Search for the cell housing the specified text and yield its (x, y) center coordinate. 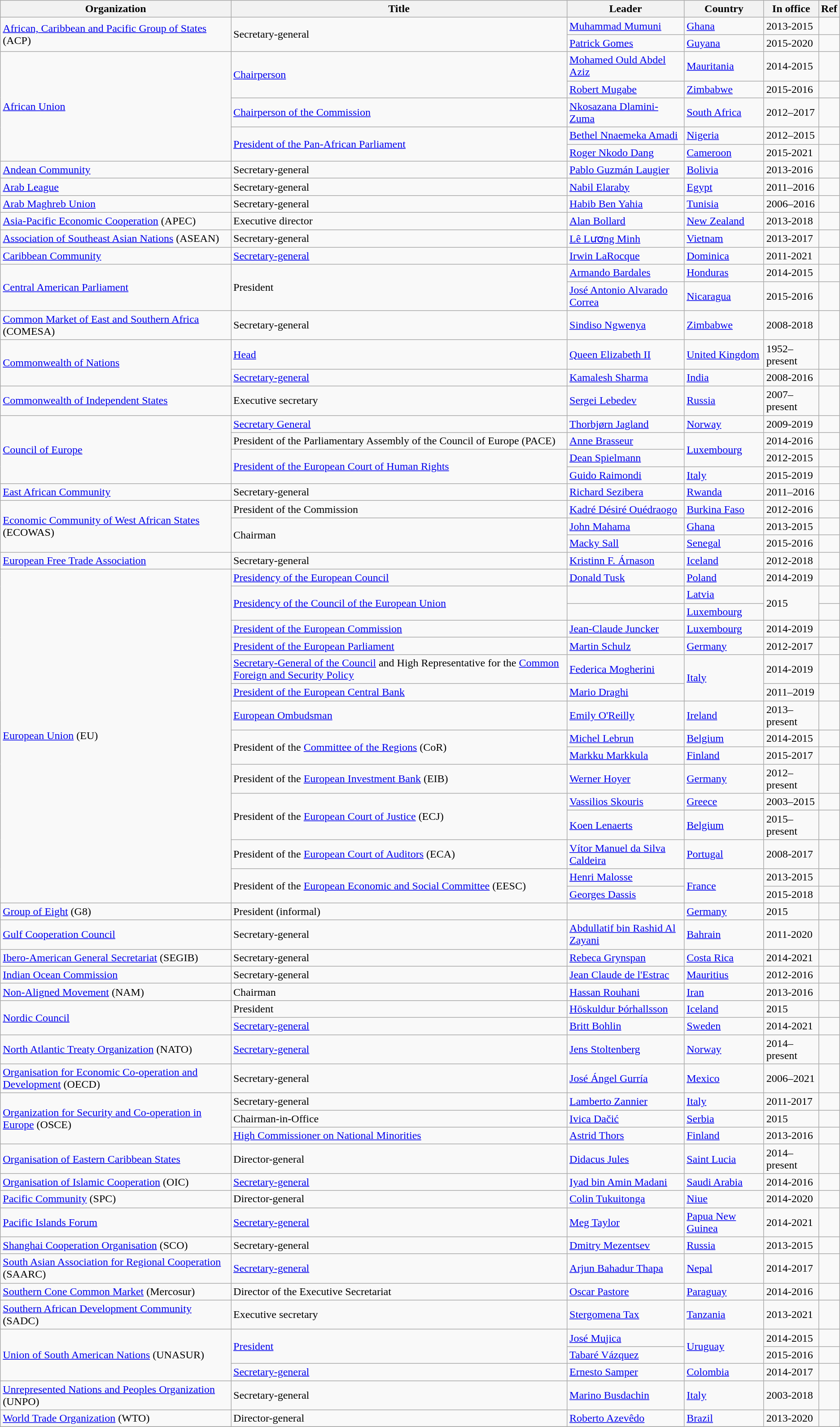
Nicaragua (724, 296)
Jean Claude de l'Estrac (626, 975)
Vítor Manuel da Silva Caldeira (626, 854)
2008-2017 (791, 854)
Pacific Community (SPC) (116, 1199)
Astrid Thors (626, 1136)
Arab League (116, 187)
Egypt (724, 187)
World Trade Organization (WTO) (116, 1418)
Saudi Arabia (724, 1182)
Senegal (724, 543)
Georges Dassis (626, 894)
Pacific Islands Forum (116, 1222)
Mario Draghi (626, 692)
Muhammad Mumuni (626, 26)
2011–2019 (791, 692)
Arjun Bahadur Thapa (626, 1268)
United Kingdom (724, 355)
Thorbjørn Jagland (626, 424)
Mexico (724, 1079)
Andean Community (116, 170)
Arab Maghreb Union (116, 204)
Rebeca Grynspan (626, 958)
President of the European Central Bank (399, 692)
Poland (724, 578)
2012–2015 (791, 136)
Ernesto Samper (626, 1372)
Hassan Rouhani (626, 992)
In office (791, 9)
Chairman-in-Office (399, 1119)
Marino Busdachin (626, 1395)
Organization for Security and Co-operation in Europe (OSCE) (116, 1119)
Iran (724, 992)
Commonwealth of Nations (116, 363)
Central American Parliament (116, 287)
European Ombudsman (399, 715)
Presidency of the European Council (399, 578)
2015-2018 (791, 894)
Markku Markkula (626, 756)
Honduras (724, 273)
Pablo Guzmán Laugier (626, 170)
2013-2020 (791, 1418)
Secretary-General of the Council and High Representative for the Common Foreign and Security Policy (399, 669)
Bahrain (724, 934)
Roger Nkodo Dang (626, 153)
Cameroon (724, 153)
Nigeria (724, 136)
José Ángel Gurría (626, 1079)
Non-Aligned Movement (NAM) (116, 992)
Oscar Pastore (626, 1291)
Organisation of Eastern Caribbean States (116, 1159)
Head (399, 355)
Michel Lebrun (626, 739)
Nkosazana Dlamini-Zuma (626, 112)
Rwanda (724, 492)
Martin Schulz (626, 646)
Chairperson (399, 74)
Donald Tusk (626, 578)
President (informal) (399, 911)
Tunisia (724, 204)
President of the European Economic and Social Committee (EESC) (399, 886)
2013-2021 (791, 1315)
Höskuldur Þórhallsson (626, 1009)
Colombia (724, 1372)
Bethel Nnaemeka Amadi (626, 136)
Niue (724, 1199)
Economic Community of West African States (ECOWAS) (116, 526)
2013-2018 (791, 221)
Saint Lucia (724, 1159)
Emily O'Reilly (626, 715)
2015-2019 (791, 475)
2014-2020 (791, 1199)
Unrepresented Nations and Peoples Organization (UNPO) (116, 1395)
Robert Mugabe (626, 89)
2007–present (791, 400)
Ref (829, 9)
European Union (EU) (116, 736)
2012-2015 (791, 458)
John Mahama (626, 526)
Vietnam (724, 239)
Burkina Faso (724, 509)
North Atlantic Treaty Organization (NATO) (116, 1049)
Director of the Executive Secretariat (399, 1291)
Greece (724, 802)
Colin Tukuitonga (626, 1199)
2015-2020 (791, 43)
Caribbean Community (116, 256)
Presidency of the Council of the European Union (399, 603)
Commonwealth of Independent States (116, 400)
Mauritius (724, 975)
President of the European Court of Auditors (ECA) (399, 854)
2008-2016 (791, 377)
High Commissioner on National Minorities (399, 1136)
Richard Sezibera (626, 492)
Executive director (399, 221)
Common Market of East and Southern Africa (COMESA) (116, 325)
Roberto Azevêdo (626, 1418)
Shanghai Cooperation Organisation (SCO) (116, 1245)
President of the European Investment Bank (EIB) (399, 779)
Papua New Guinea (724, 1222)
2015–present (791, 825)
Organisation of Islamic Cooperation (OIC) (116, 1182)
2012-2018 (791, 560)
Alan Bollard (626, 221)
African, Caribbean and Pacific Group of States (ACP) (116, 35)
Title (399, 9)
José Antonio Alvarado Correa (626, 296)
Organisation for Economic Co-operation and Development (OECD) (116, 1079)
Chairperson of the Commission (399, 112)
Henri Malosse (626, 877)
Irwin LaRocque (626, 256)
Union of South American Nations (UNASUR) (116, 1355)
2012–present (791, 779)
India (724, 377)
Lamberto Zannier (626, 1102)
Tabaré Vázquez (626, 1355)
1952–present (791, 355)
African Union (116, 106)
Koen Lenaerts (626, 825)
President of the Committee of the Regions (CoR) (399, 747)
Meg Taylor (626, 1222)
Indian Ocean Commission (116, 975)
2003–2015 (791, 802)
Leader (626, 9)
2015-2021 (791, 153)
Nepal (724, 1268)
Costa Rica (724, 958)
President of the European Court of Human Rights (399, 467)
Sweden (724, 1026)
Vassilios Skouris (626, 802)
European Free Trade Association (116, 560)
Abdullatif bin Rashid Al Zayani (626, 934)
Ibero-American General Secretariat (SEGIB) (116, 958)
Kadré Désiré Ouédraogo (626, 509)
Mauritania (724, 66)
Lê Lương Minh (626, 239)
Gulf Cooperation Council (116, 934)
Southern African Development Community (SADC) (116, 1315)
Jens Stoltenberg (626, 1049)
Tanzania (724, 1315)
Uruguay (724, 1346)
2009-2019 (791, 424)
Council of Europe (116, 450)
Stergomena Tax (626, 1315)
Sindiso Ngwenya (626, 325)
Federica Mogherini (626, 669)
Macky Sall (626, 543)
2011-2020 (791, 934)
Bolivia (724, 170)
Queen Elizabeth II (626, 355)
2006–2021 (791, 1079)
Armando Bardales (626, 273)
Iyad bin Amin Madani (626, 1182)
Kristinn F. Árnason (626, 560)
2011-2021 (791, 256)
2011-2017 (791, 1102)
Dmitry Mezentsev (626, 1245)
2015-2017 (791, 756)
Group of Eight (G8) (116, 911)
2008-2018 (791, 325)
Guido Raimondi (626, 475)
Country (724, 9)
Ivica Dačić (626, 1119)
Patrick Gomes (626, 43)
Ireland (724, 715)
Southern Cone Common Market (Mercosur) (116, 1291)
President of the European Court of Justice (ECJ) (399, 817)
Kamalesh Sharma (626, 377)
East African Community (116, 492)
José Mujica (626, 1338)
South Asian Association for Regional Cooperation (SAARC) (116, 1268)
Secretary General (399, 424)
France (724, 886)
New Zealand (724, 221)
President of the Pan-African Parliament (399, 144)
Jean-Claude Juncker (626, 629)
Didacus Jules (626, 1159)
Mohamed Ould Abdel Aziz (626, 66)
Guyana (724, 43)
Asia-Pacific Economic Cooperation (APEC) (116, 221)
Sergei Lebedev (626, 400)
2013–present (791, 715)
President of the European Parliament (399, 646)
Habib Ben Yahia (626, 204)
Latvia (724, 595)
Association of Southeast Asian Nations (ASEAN) (116, 239)
2013-2017 (791, 239)
2006–2016 (791, 204)
President of the Commission (399, 509)
Dominica (724, 256)
2012–2017 (791, 112)
Organization (116, 9)
Brazil (724, 1418)
Nordic Council (116, 1017)
2003-2018 (791, 1395)
Serbia (724, 1119)
2012-2017 (791, 646)
Paraguay (724, 1291)
Portugal (724, 854)
President of the European Commission (399, 629)
South Africa (724, 112)
Werner Hoyer (626, 779)
Anne Brasseur (626, 441)
Dean Spielmann (626, 458)
President of the Parliamentary Assembly of the Council of Europe (PACE) (399, 441)
Nabil Elaraby (626, 187)
Britt Bohlin (626, 1026)
